Identify which cell holds the provided text, then report its [x, y] central coordinate. 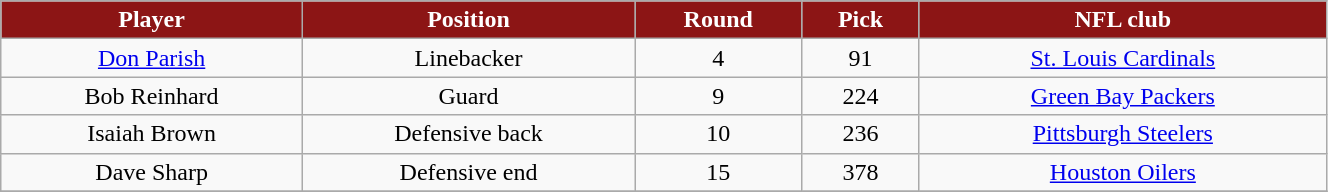
Isaiah Brown [152, 134]
Green Bay Packers [1122, 96]
Player [152, 20]
91 [860, 58]
Guard [468, 96]
Dave Sharp [152, 172]
St. Louis Cardinals [1122, 58]
Defensive end [468, 172]
Defensive back [468, 134]
Bob Reinhard [152, 96]
224 [860, 96]
4 [718, 58]
Linebacker [468, 58]
10 [718, 134]
Don Parish [152, 58]
378 [860, 172]
Round [718, 20]
9 [718, 96]
236 [860, 134]
Position [468, 20]
15 [718, 172]
Pick [860, 20]
Pittsburgh Steelers [1122, 134]
NFL club [1122, 20]
Houston Oilers [1122, 172]
